Find where the given text appears and provide that cell's center as (x, y) coordinate. 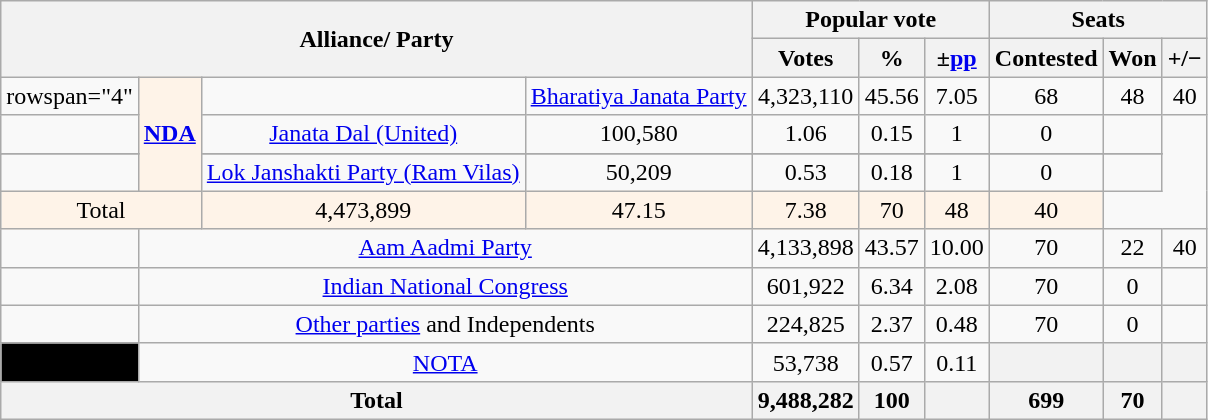
Won (1132, 58)
1.06 (806, 134)
4,133,898 (806, 248)
100,580 (638, 134)
0.11 (956, 362)
9,488,282 (806, 400)
601,922 (806, 286)
0.15 (892, 134)
Votes (806, 58)
2.08 (956, 286)
7.38 (806, 210)
Seats (1098, 20)
53,738 (806, 362)
Alliance/ Party (376, 39)
43.57 (892, 248)
50,209 (638, 172)
4,473,899 (363, 210)
6.34 (892, 286)
0.57 (892, 362)
Bharatiya Janata Party (638, 96)
0.18 (892, 172)
4,323,110 (806, 96)
±pp (956, 58)
2.37 (892, 324)
Popular vote (870, 20)
rowspan="4" (70, 96)
Janata Dal (United) (363, 134)
47.15 (638, 210)
Indian National Congress (445, 286)
699 (1046, 400)
NDA (170, 134)
NOTA (445, 362)
Contested (1046, 58)
45.56 (892, 96)
Aam Aadmi Party (445, 248)
7.05 (956, 96)
100 (892, 400)
+/− (1184, 58)
0.53 (806, 172)
% (892, 58)
22 (1132, 248)
Other parties and Independents (445, 324)
0.48 (956, 324)
224,825 (806, 324)
Lok Janshakti Party (Ram Vilas) (363, 172)
10.00 (956, 248)
68 (1046, 96)
